Capture the cell that displays the provided text and extract its [x, y] central coordinate. 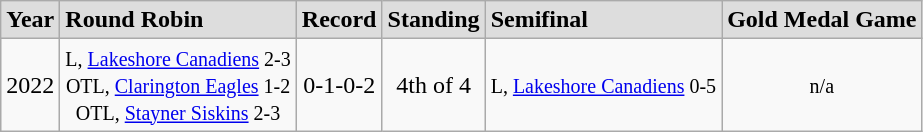
Semifinal [603, 20]
0-1-0-2 [339, 85]
Standing [434, 20]
2022 [30, 85]
Year [30, 20]
Record [339, 20]
n/a [822, 85]
L, Lakeshore Canadiens 0-5 [603, 85]
Round Robin [178, 20]
4th of 4 [434, 85]
L, Lakeshore Canadiens 2-3OTL, Clarington Eagles 1-2OTL, Stayner Siskins 2-3 [178, 85]
Gold Medal Game [822, 20]
